Determine the (x, y) coordinate at the center of the cell enclosing the given text.  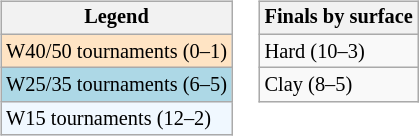
Finals by surface (339, 18)
Hard (10–3) (339, 51)
Legend (116, 18)
W25/35 tournaments (6–5) (116, 85)
W15 tournaments (12–2) (116, 119)
Clay (8–5) (339, 85)
W40/50 tournaments (0–1) (116, 51)
